Capture the cell that displays the provided text and extract its [x, y] central coordinate. 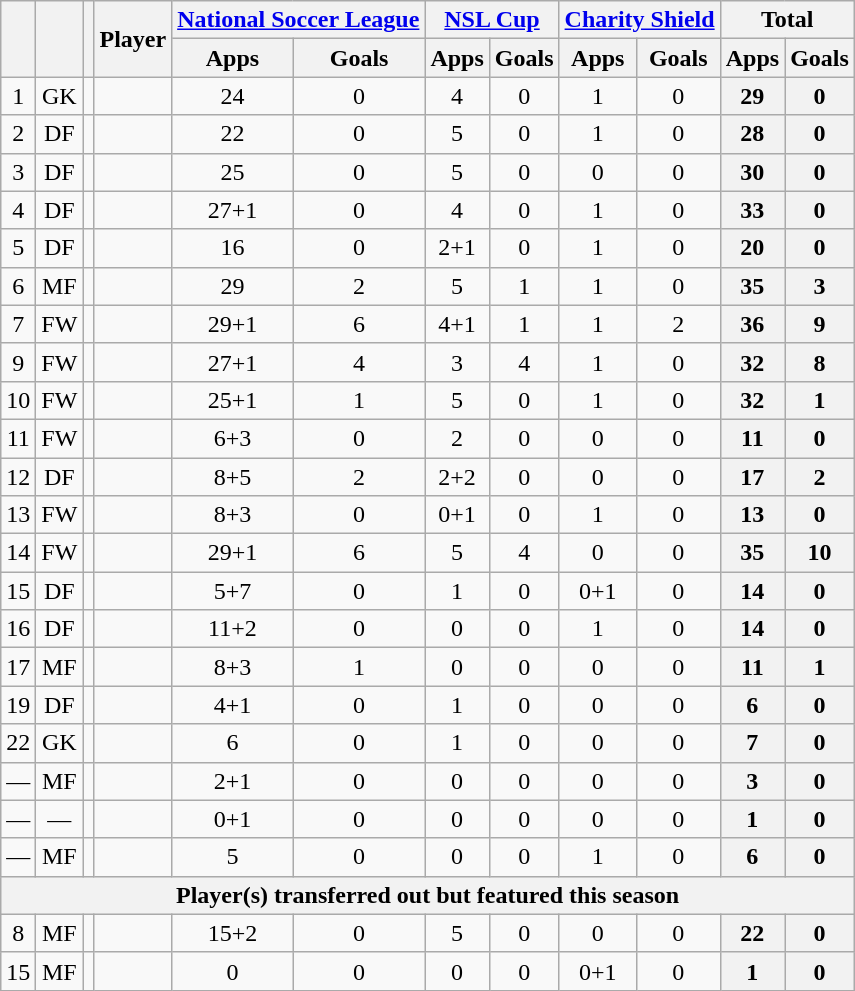
NSL Cup [492, 20]
National Soccer League [298, 20]
11+2 [233, 629]
33 [752, 210]
5+7 [233, 591]
25+1 [233, 400]
20 [752, 248]
25 [233, 172]
28 [752, 134]
12 [18, 477]
15+2 [233, 933]
24 [233, 96]
8+5 [233, 477]
30 [752, 172]
Player [133, 39]
36 [752, 324]
Total [787, 20]
19 [18, 705]
Charity Shield [640, 20]
2+2 [457, 477]
Player(s) transferred out but featured this season [428, 895]
6+3 [233, 438]
